Provide the [X, Y] coordinate of the cell's center where the given text is located.  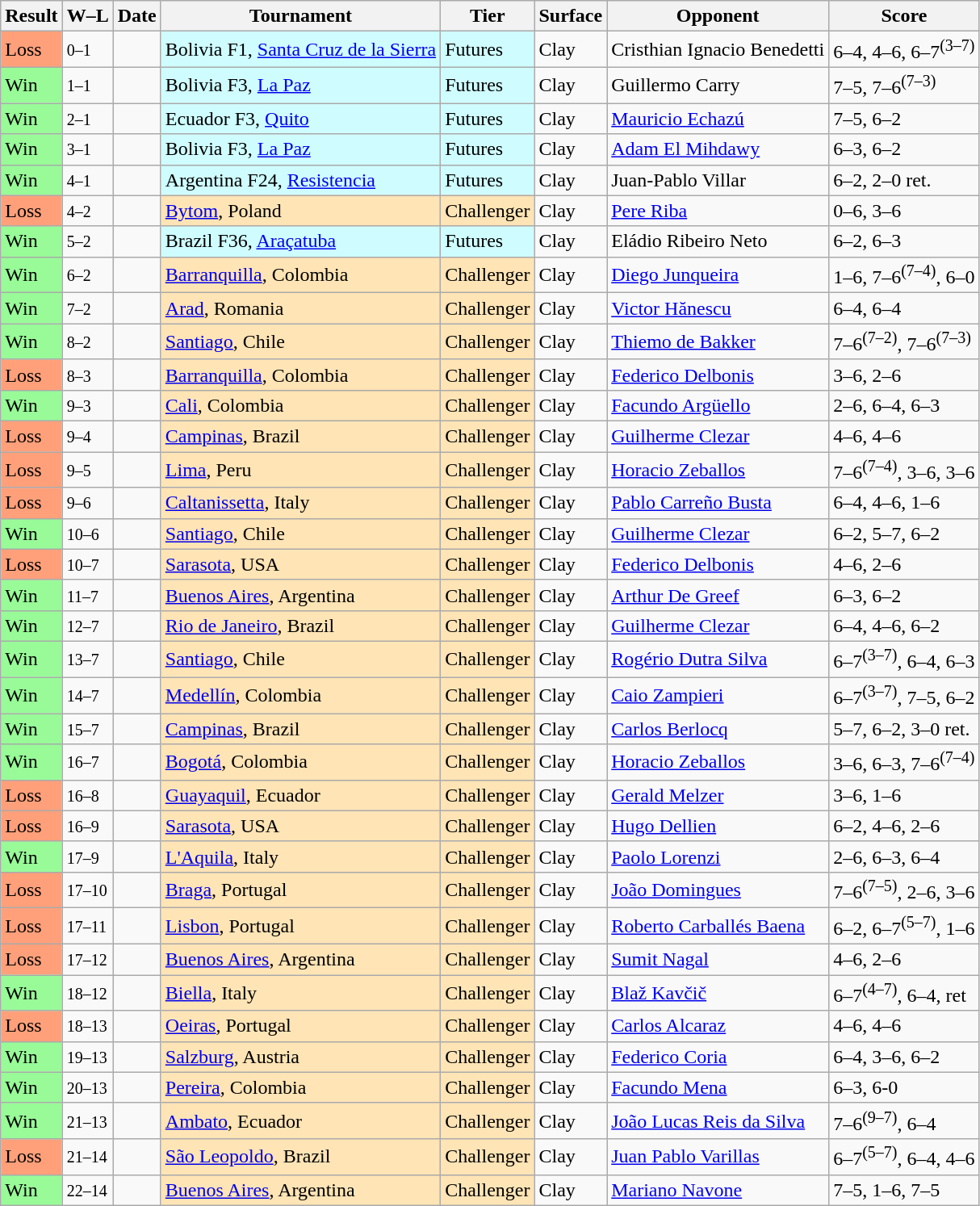
6–4, 3–6, 6–2 [904, 1057]
1–1 [87, 86]
João Domingues [718, 890]
Caio Zampieri [718, 696]
Thiemo de Bakker [718, 342]
16–9 [87, 826]
7–6(7–5), 2–6, 3–6 [904, 890]
Ambato, Ecuador [300, 1120]
10–6 [87, 534]
7–6(7–4), 3–6, 3–6 [904, 470]
Date [137, 16]
Paolo Lorenzi [718, 856]
Medellín, Colombia [300, 696]
Surface [571, 16]
6–4, 6–4 [904, 308]
18–13 [87, 1026]
Arad, Romania [300, 308]
5–7, 6–2, 3–0 ret. [904, 729]
São Leopoldo, Brazil [300, 1158]
Gerald Melzer [718, 795]
Braga, Portugal [300, 890]
Lisbon, Portugal [300, 927]
Juan-Pablo Villar [718, 180]
7–5, 1–6, 7–5 [904, 1190]
8–2 [87, 342]
2–6, 6–4, 6–3 [904, 405]
Roberto Carballés Baena [718, 927]
6–2, 6–7(5–7), 1–6 [904, 927]
W–L [87, 16]
Pablo Carreño Busta [718, 503]
Cristhian Ignacio Benedetti [718, 50]
Score [904, 16]
12–7 [87, 626]
7–5, 6–2 [904, 119]
7–6(7–2), 7–6(7–3) [904, 342]
21–13 [87, 1120]
11–7 [87, 595]
Guayaquil, Ecuador [300, 795]
9–4 [87, 437]
Tier [488, 16]
10–7 [87, 564]
Opponent [718, 16]
14–7 [87, 696]
6–7(4–7), 6–4, ret [904, 993]
0–1 [87, 50]
Eládio Ribeiro Neto [718, 241]
Diego Junqueira [718, 274]
Adam El Mihdawy [718, 149]
Carlos Alcaraz [718, 1026]
3–6, 6–3, 7–6(7–4) [904, 762]
3–6, 1–6 [904, 795]
17–11 [87, 927]
Carlos Berlocq [718, 729]
21–14 [87, 1158]
Bogotá, Colombia [300, 762]
Victor Hănescu [718, 308]
18–12 [87, 993]
1–6, 7–6(7–4), 6–0 [904, 274]
Blaž Kavčič [718, 993]
L'Aquila, Italy [300, 856]
Cali, Colombia [300, 405]
17–10 [87, 890]
6–7(3–7), 6–4, 6–3 [904, 659]
8–3 [87, 375]
9–3 [87, 405]
Federico Coria [718, 1057]
João Lucas Reis da Silva [718, 1120]
Ecuador F3, Quito [300, 119]
6–2, 2–0 ret. [904, 180]
4–1 [87, 180]
13–7 [87, 659]
7–6(9–7), 6–4 [904, 1120]
Facundo Argüello [718, 405]
17–9 [87, 856]
6–2, 5–7, 6–2 [904, 534]
Guillermo Carry [718, 86]
6–4, 4–6, 6–7(3–7) [904, 50]
19–13 [87, 1057]
Pere Riba [718, 211]
7–2 [87, 308]
0–6, 3–6 [904, 211]
16–7 [87, 762]
16–8 [87, 795]
6–4, 4–6, 6–2 [904, 626]
2–1 [87, 119]
6–2, 6–3 [904, 241]
Biella, Italy [300, 993]
Oeiras, Portugal [300, 1026]
Tournament [300, 16]
6–2 [87, 274]
Pereira, Colombia [300, 1087]
Facundo Mena [718, 1087]
15–7 [87, 729]
Caltanissetta, Italy [300, 503]
6–4, 4–6, 1–6 [904, 503]
2–6, 6–3, 6–4 [904, 856]
4–2 [87, 211]
Result [31, 16]
Arthur De Greef [718, 595]
Rio de Janeiro, Brazil [300, 626]
Juan Pablo Varillas [718, 1158]
Brazil F36, Araçatuba [300, 241]
17–12 [87, 959]
Sumit Nagal [718, 959]
Salzburg, Austria [300, 1057]
Rogério Dutra Silva [718, 659]
Lima, Peru [300, 470]
Argentina F24, Resistencia [300, 180]
3–6, 2–6 [904, 375]
Bytom, Poland [300, 211]
9–6 [87, 503]
Mariano Navone [718, 1190]
6–3, 6-0 [904, 1087]
5–2 [87, 241]
6–7(5–7), 6–4, 4–6 [904, 1158]
22–14 [87, 1190]
6–2, 4–6, 2–6 [904, 826]
20–13 [87, 1087]
7–5, 7–6(7–3) [904, 86]
Hugo Dellien [718, 826]
Mauricio Echazú [718, 119]
3–1 [87, 149]
Bolivia F1, Santa Cruz de la Sierra [300, 50]
9–5 [87, 470]
6–7(3–7), 7–5, 6–2 [904, 696]
